Output the [x, y] coordinate of the center of the cell containing the given text.  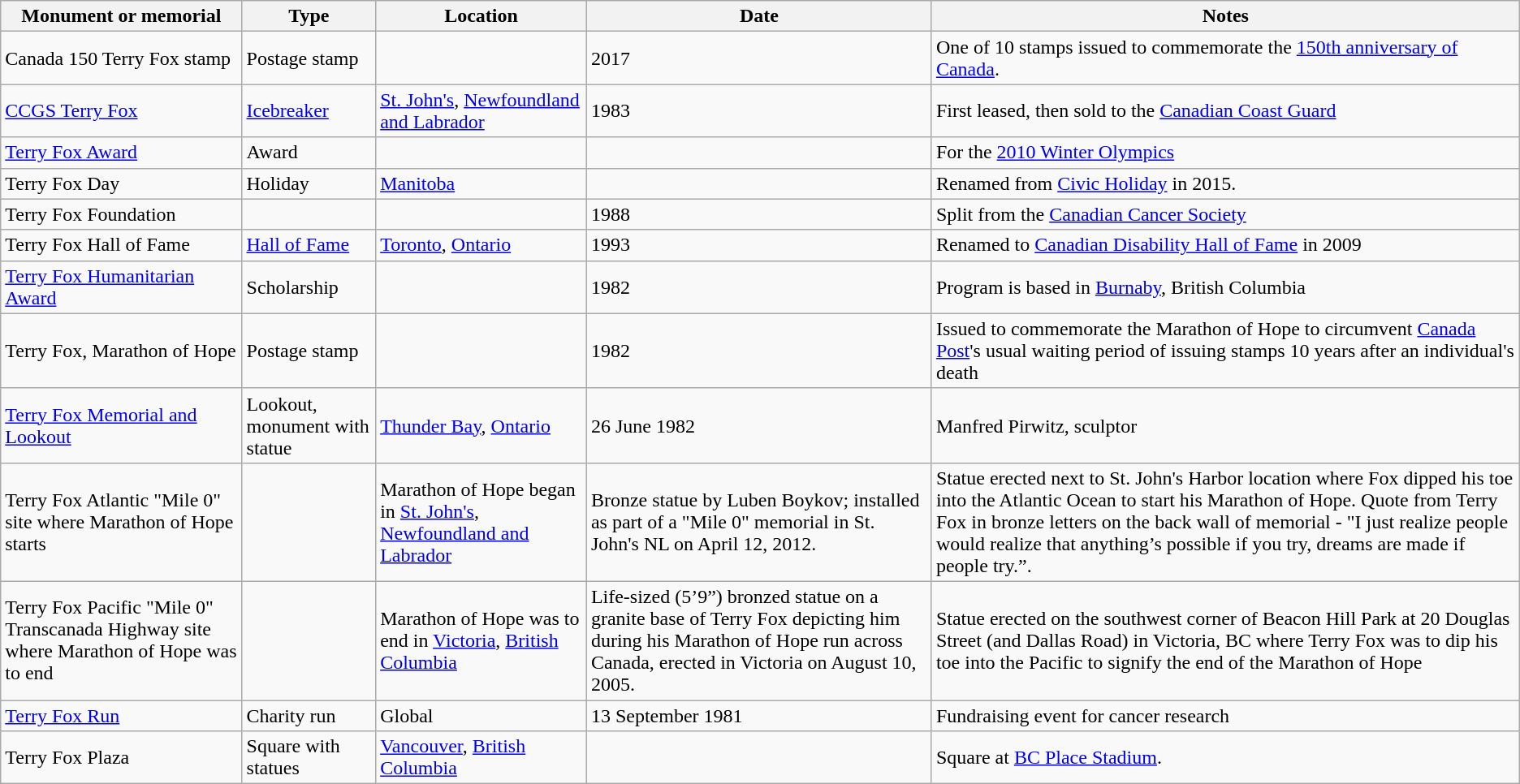
Global [481, 715]
Renamed to Canadian Disability Hall of Fame in 2009 [1225, 245]
One of 10 stamps issued to commemorate the 150th anniversary of Canada. [1225, 58]
Terry Fox Memorial and Lookout [122, 425]
Charity run [309, 715]
1983 [758, 110]
Program is based in Burnaby, British Columbia [1225, 287]
Manitoba [481, 183]
Thunder Bay, Ontario [481, 425]
Terry Fox Atlantic "Mile 0" site where Marathon of Hope starts [122, 522]
Square at BC Place Stadium. [1225, 758]
Bronze statue by Luben Boykov; installed as part of a "Mile 0" memorial in St. John's NL on April 12, 2012. [758, 522]
CCGS Terry Fox [122, 110]
Location [481, 16]
Manfred Pirwitz, sculptor [1225, 425]
Icebreaker [309, 110]
Terry Fox Award [122, 153]
Split from the Canadian Cancer Society [1225, 214]
Terry Fox Day [122, 183]
1993 [758, 245]
Terry Fox Run [122, 715]
26 June 1982 [758, 425]
Square with statues [309, 758]
Holiday [309, 183]
Monument or memorial [122, 16]
Terry Fox, Marathon of Hope [122, 351]
Terry Fox Pacific "Mile 0" Transcanada Highway site where Marathon of Hope was to end [122, 640]
Terry Fox Plaza [122, 758]
Terry Fox Hall of Fame [122, 245]
2017 [758, 58]
13 September 1981 [758, 715]
For the 2010 Winter Olympics [1225, 153]
Notes [1225, 16]
Terry Fox Humanitarian Award [122, 287]
Type [309, 16]
Vancouver, British Columbia [481, 758]
St. John's, Newfoundland and Labrador [481, 110]
Renamed from Civic Holiday in 2015. [1225, 183]
Date [758, 16]
Marathon of Hope was to end in Victoria, British Columbia [481, 640]
First leased, then sold to the Canadian Coast Guard [1225, 110]
Terry Fox Foundation [122, 214]
Hall of Fame [309, 245]
Fundraising event for cancer research [1225, 715]
Canada 150 Terry Fox stamp [122, 58]
Toronto, Ontario [481, 245]
Scholarship [309, 287]
Marathon of Hope began in St. John's, Newfoundland and Labrador [481, 522]
Issued to commemorate the Marathon of Hope to circumvent Canada Post's usual waiting period of issuing stamps 10 years after an individual's death [1225, 351]
1988 [758, 214]
Lookout, monument with statue [309, 425]
Award [309, 153]
